Search for the cell housing the specified text and yield its (x, y) center coordinate. 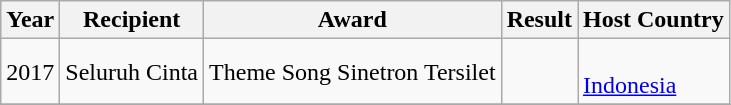
Theme Song Sinetron Tersilet (353, 72)
Result (539, 20)
2017 (30, 72)
Year (30, 20)
Seluruh Cinta (132, 72)
Host Country (654, 20)
Recipient (132, 20)
Indonesia (654, 72)
Award (353, 20)
